Identify which cell holds the provided text, then report its (X, Y) central coordinate. 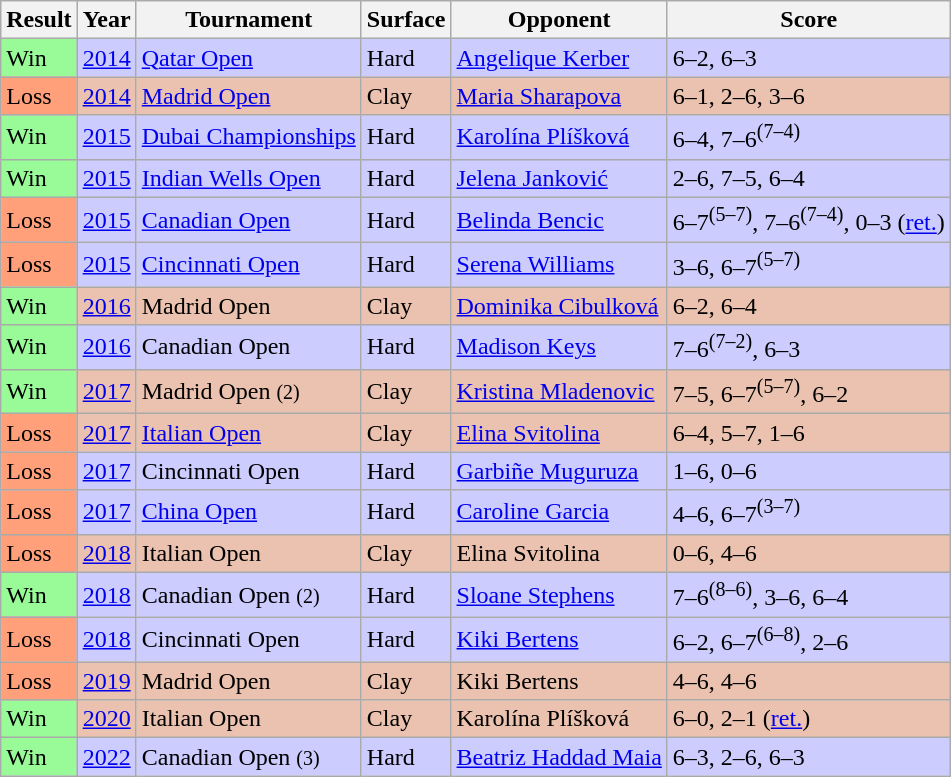
Serena Williams (559, 264)
Garbiñe Muguruza (559, 471)
Tournament (248, 20)
4–6, 4–6 (808, 681)
2020 (106, 719)
Dominika Cibulková (559, 306)
Madison Keys (559, 348)
China Open (248, 512)
3–6, 6–7(5–7) (808, 264)
Score (808, 20)
6–4, 5–7, 1–6 (808, 433)
Indian Wells Open (248, 178)
Dubai Championships (248, 138)
7–6(8–6), 3–6, 6–4 (808, 596)
6–2, 6–3 (808, 58)
6–0, 2–1 (ret.) (808, 719)
Jelena Janković (559, 178)
Surface (406, 20)
6–2, 6–7(6–8), 2–6 (808, 640)
6–3, 2–6, 6–3 (808, 757)
0–6, 4–6 (808, 554)
6–7(5–7), 7–6(7–4), 0–3 (ret.) (808, 220)
Sloane Stephens (559, 596)
Kristina Mladenovic (559, 392)
Maria Sharapova (559, 96)
Belinda Bencic (559, 220)
6–2, 6–4 (808, 306)
Beatriz Haddad Maia (559, 757)
Qatar Open (248, 58)
6–1, 2–6, 3–6 (808, 96)
Angelique Kerber (559, 58)
6–4, 7–6(7–4) (808, 138)
Madrid Open (2) (248, 392)
Canadian Open (2) (248, 596)
Canadian Open (3) (248, 757)
Opponent (559, 20)
2019 (106, 681)
2–6, 7–5, 6–4 (808, 178)
1–6, 0–6 (808, 471)
7–6(7–2), 6–3 (808, 348)
4–6, 6–7(3–7) (808, 512)
7–5, 6–7(5–7), 6–2 (808, 392)
Caroline Garcia (559, 512)
2022 (106, 757)
Year (106, 20)
Result (39, 20)
